Search for the cell housing the specified text and yield its [X, Y] center coordinate. 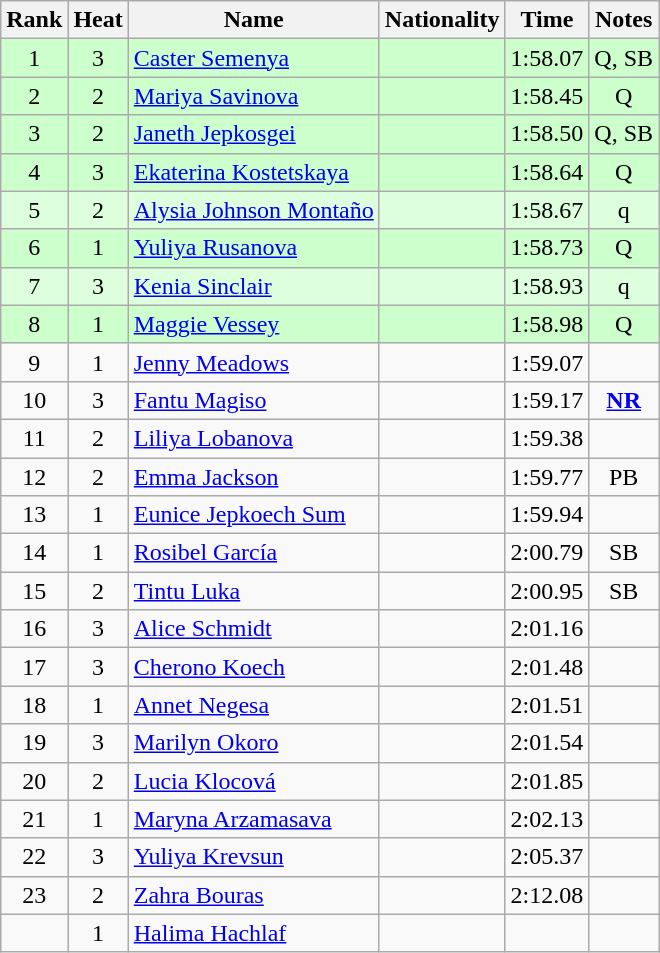
1:59.07 [547, 362]
18 [34, 705]
Nationality [442, 20]
7 [34, 286]
10 [34, 400]
Maryna Arzamasava [254, 819]
NR [624, 400]
Annet Negesa [254, 705]
6 [34, 248]
1:59.77 [547, 477]
21 [34, 819]
1:58.93 [547, 286]
Lucia Klocová [254, 781]
1:58.98 [547, 324]
1:59.38 [547, 438]
Janeth Jepkosgei [254, 134]
1:58.73 [547, 248]
13 [34, 515]
8 [34, 324]
2:01.51 [547, 705]
Caster Semenya [254, 58]
Ekaterina Kostetskaya [254, 172]
Rosibel García [254, 553]
2:01.54 [547, 743]
Time [547, 20]
Halima Hachlaf [254, 933]
1:58.64 [547, 172]
2:12.08 [547, 895]
Marilyn Okoro [254, 743]
19 [34, 743]
1:58.50 [547, 134]
PB [624, 477]
1:59.94 [547, 515]
Yuliya Krevsun [254, 857]
Fantu Magiso [254, 400]
2:05.37 [547, 857]
22 [34, 857]
Cherono Koech [254, 667]
1:59.17 [547, 400]
Name [254, 20]
2:00.95 [547, 591]
Notes [624, 20]
Alysia Johnson Montaño [254, 210]
Heat [98, 20]
Rank [34, 20]
2:01.85 [547, 781]
4 [34, 172]
2:02.13 [547, 819]
Zahra Bouras [254, 895]
Maggie Vessey [254, 324]
Liliya Lobanova [254, 438]
1:58.67 [547, 210]
1:58.07 [547, 58]
5 [34, 210]
2:00.79 [547, 553]
Tintu Luka [254, 591]
Mariya Savinova [254, 96]
20 [34, 781]
1:58.45 [547, 96]
2:01.16 [547, 629]
11 [34, 438]
14 [34, 553]
16 [34, 629]
Jenny Meadows [254, 362]
Alice Schmidt [254, 629]
2:01.48 [547, 667]
15 [34, 591]
Kenia Sinclair [254, 286]
12 [34, 477]
Emma Jackson [254, 477]
9 [34, 362]
Yuliya Rusanova [254, 248]
Eunice Jepkoech Sum [254, 515]
17 [34, 667]
23 [34, 895]
